Pinpoint the cell where the given text exists, returning its [X, Y] midpoint coordinate. 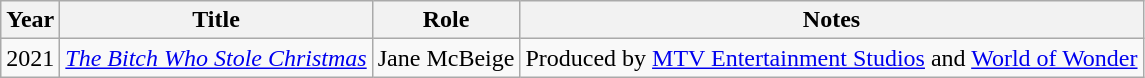
Produced by MTV Entertainment Studios and World of Wonder [832, 58]
Title [216, 20]
2021 [30, 58]
Role [446, 20]
Jane McBeige [446, 58]
The Bitch Who Stole Christmas [216, 58]
Year [30, 20]
Notes [832, 20]
